From the cell containing the given text, extract its center point as [X, Y] coordinate. 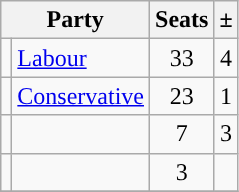
33 [182, 58]
Conservative [81, 96]
23 [182, 96]
Seats [182, 20]
± [226, 20]
Labour [81, 58]
4 [226, 58]
1 [226, 96]
Party [76, 20]
7 [182, 134]
